Return the [x, y] coordinate for the center point of the cell that contains the specified text.  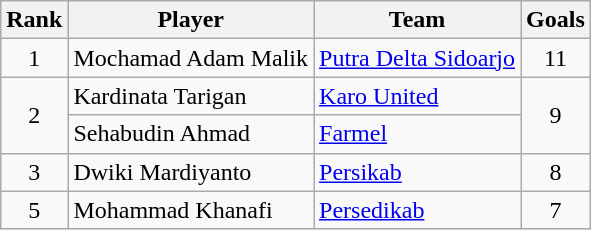
8 [556, 172]
Rank [34, 20]
Kardinata Tarigan [191, 96]
7 [556, 210]
Mohammad Khanafi [191, 210]
Dwiki Mardiyanto [191, 172]
Sehabudin Ahmad [191, 134]
Persedikab [418, 210]
Mochamad Adam Malik [191, 58]
Team [418, 20]
1 [34, 58]
Putra Delta Sidoarjo [418, 58]
Karo United [418, 96]
5 [34, 210]
9 [556, 115]
Persikab [418, 172]
2 [34, 115]
3 [34, 172]
Farmel [418, 134]
Player [191, 20]
Goals [556, 20]
11 [556, 58]
